From the cell containing the given text, extract its center point as (x, y) coordinate. 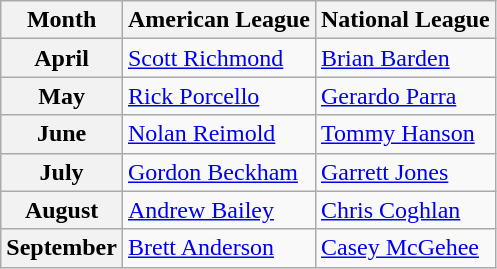
Gerardo Parra (405, 96)
Rick Porcello (218, 96)
Garrett Jones (405, 172)
Month (62, 20)
Andrew Bailey (218, 210)
April (62, 58)
June (62, 134)
Gordon Beckham (218, 172)
Brian Barden (405, 58)
August (62, 210)
Scott Richmond (218, 58)
American League (218, 20)
Tommy Hanson (405, 134)
National League (405, 20)
Brett Anderson (218, 248)
Chris Coghlan (405, 210)
Nolan Reimold (218, 134)
May (62, 96)
Casey McGehee (405, 248)
September (62, 248)
July (62, 172)
